Find where the given text appears and provide that cell's center as (x, y) coordinate. 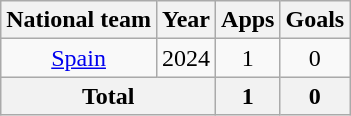
Apps (248, 20)
National team (79, 20)
Spain (79, 58)
Goals (315, 20)
Total (108, 96)
2024 (186, 58)
Year (186, 20)
